Find where the given text appears and provide that cell's center as (x, y) coordinate. 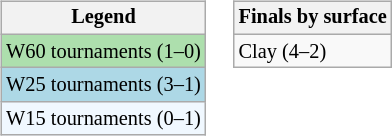
Legend (103, 18)
W15 tournaments (0–1) (103, 119)
W60 tournaments (1–0) (103, 51)
Finals by surface (313, 18)
W25 tournaments (3–1) (103, 85)
Clay (4–2) (313, 51)
